Determine the [X, Y] coordinate at the center of the cell enclosing the given text.  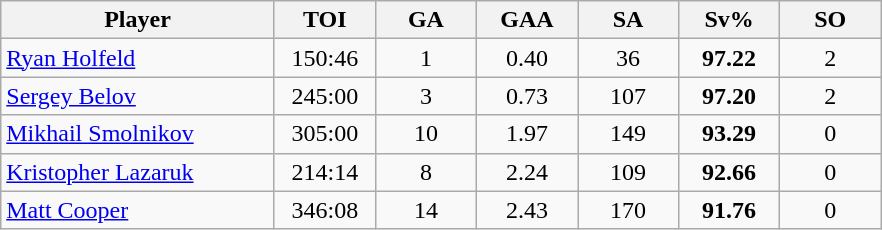
SO [830, 20]
107 [628, 96]
TOI [324, 20]
Player [138, 20]
0.40 [526, 58]
SA [628, 20]
14 [426, 210]
97.20 [730, 96]
2.43 [526, 210]
Sv% [730, 20]
8 [426, 172]
245:00 [324, 96]
Kristopher Lazaruk [138, 172]
92.66 [730, 172]
91.76 [730, 210]
10 [426, 134]
305:00 [324, 134]
Mikhail Smolnikov [138, 134]
Matt Cooper [138, 210]
150:46 [324, 58]
93.29 [730, 134]
GAA [526, 20]
GA [426, 20]
Sergey Belov [138, 96]
0.73 [526, 96]
109 [628, 172]
149 [628, 134]
346:08 [324, 210]
214:14 [324, 172]
2.24 [526, 172]
1.97 [526, 134]
36 [628, 58]
1 [426, 58]
Ryan Holfeld [138, 58]
170 [628, 210]
3 [426, 96]
97.22 [730, 58]
